Find where the given text appears and provide that cell's center as (x, y) coordinate. 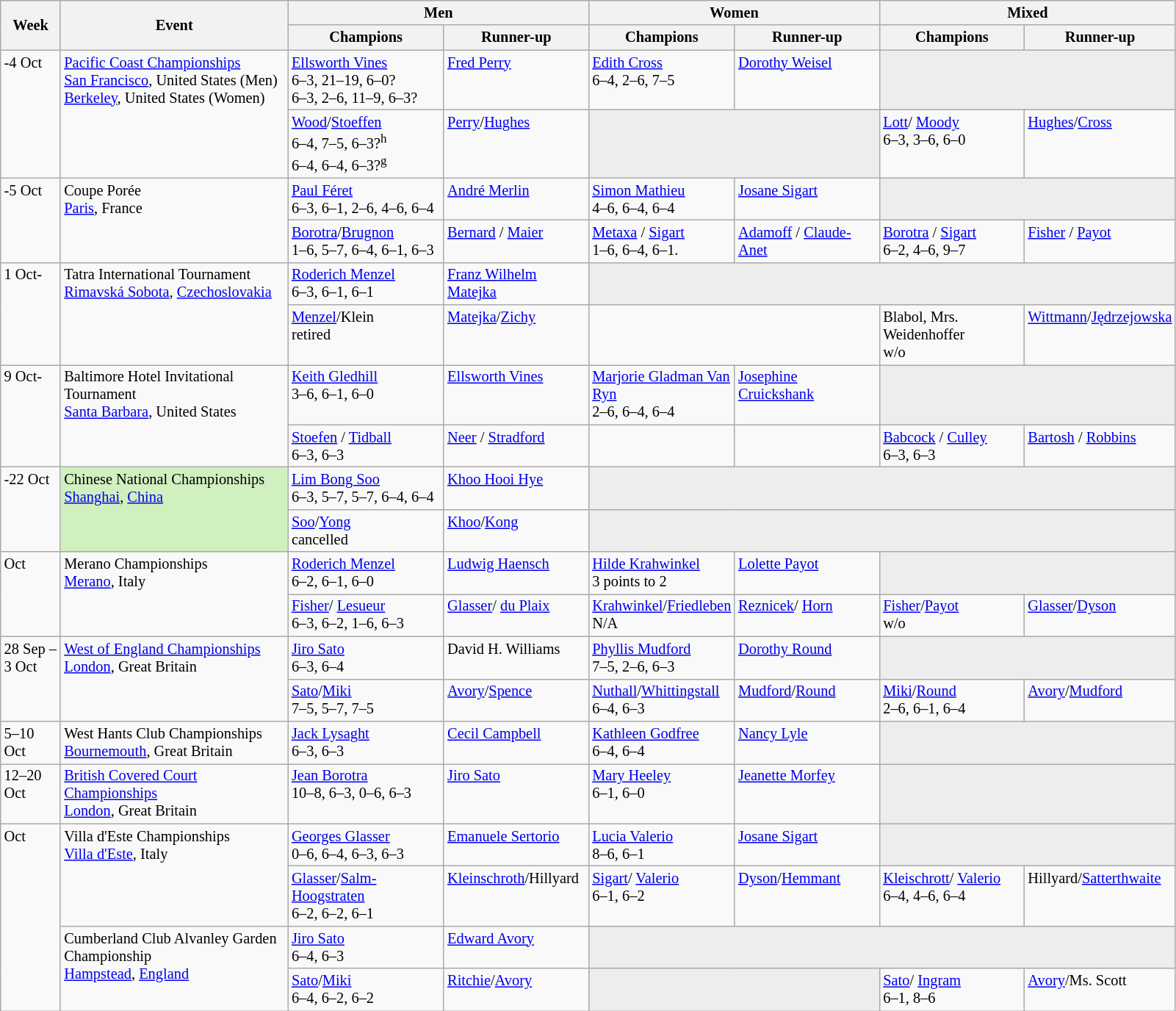
Baltimore Hotel Invitational TournamentSanta Barbara, United States (174, 416)
Josephine Cruickshank (807, 395)
Keith Gledhill3–6, 6–1, 6–0 (366, 395)
Lott/ Moody6–3, 3–6, 6–0 (952, 143)
Avory/Mudford (1100, 700)
Dorothy Round (807, 658)
Fisher/ Lesueur6–3, 6–2, 1–6, 6–3 (366, 615)
David H. Williams (516, 658)
Fisher / Payot (1100, 241)
Emanuele Sertorio (516, 845)
Mary Heeley6–1, 6–0 (661, 794)
1 Oct- (31, 313)
Roderich Menzel6–3, 6–1, 6–1 (366, 284)
Week (31, 25)
Men (438, 12)
West Hants Club ChampionshipsBournemouth, Great Britain (174, 742)
Dorothy Weisel (807, 80)
Kathleen Godfree6–4, 6–4 (661, 742)
Jiro Sato6–4, 6–3 (366, 947)
Bartosh / Robbins (1100, 446)
Jack Lysaght6–3, 6–3 (366, 742)
Cecil Campbell (516, 742)
Merano ChampionshipsMerano, Italy (174, 594)
British Covered Court ChampionshipsLondon, Great Britain (174, 794)
Stoefen / Tidball 6–3, 6–3 (366, 446)
Georges Glasser0–6, 6–4, 6–3, 6–3 (366, 845)
Glasser/Dyson (1100, 615)
Jiro Sato (516, 794)
Lolette Payot (807, 573)
Reznicek/ Horn (807, 615)
Event (174, 25)
Mudford/Round (807, 700)
Glasser/Salm-Hoogstraten6–2, 6–2, 6–1 (366, 896)
Perry/Hughes (516, 143)
Pacific Coast ChampionshipsSan Francisco, United States (Men)Berkeley, United States (Women) (174, 114)
Nancy Lyle (807, 742)
Hilde Krahwinkel3 points to 2 (661, 573)
Phyllis Mudford7–5, 2–6, 6–3 (661, 658)
Glasser/ du Plaix (516, 615)
Simon Mathieu4–6, 6–4, 6–4 (661, 199)
Avory/Ms. Scott (1100, 990)
9 Oct- (31, 416)
Tatra International TournamentRimavská Sobota, Czechoslovakia (174, 313)
Sato/Miki7–5, 5–7, 7–5 (366, 700)
Marjorie Gladman Van Ryn2–6, 6–4, 6–4 (661, 395)
Hillyard/Satterthwaite (1100, 896)
Edith Cross6–4, 2–6, 7–5 (661, 80)
Adamoff / Claude-Anet (807, 241)
Jiro Sato6–3, 6–4 (366, 658)
Mixed (1027, 12)
Khoo/Kong (516, 530)
Menzel/Kleinretired (366, 335)
Neer / Stradford (516, 446)
Sigart/ Valerio6–1, 6–2 (661, 896)
Cumberland Club Alvanley Garden ChampionshipHampstead, England (174, 968)
28 Sep – 3 Oct (31, 679)
-4 Oct (31, 114)
André Merlin (516, 199)
Ellsworth Vines6–3, 21–19, 6–0?6–3, 2–6, 11–9, 6–3? (366, 80)
-22 Oct (31, 510)
Kleischrott/ Valerio6–4, 4–6, 6–4 (952, 896)
Lim Bong Soo6–3, 5–7, 5–7, 6–4, 6–4 (366, 489)
Dyson/Hemmant (807, 896)
Chinese National ChampionshipsShanghai, China (174, 510)
Sato/ Ingram6–1, 8–6 (952, 990)
-5 Oct (31, 220)
Edward Avory (516, 947)
Jeanette Morfey (807, 794)
12–20 Oct (31, 794)
Bernard / Maier (516, 241)
Coupe PoréeParis, France (174, 220)
Soo/Yongcancelled (366, 530)
West of England ChampionshipsLondon, Great Britain (174, 679)
Babcock / Culley 6–3, 6–3 (952, 446)
Miki/Round2–6, 6–1, 6–4 (952, 700)
Nuthall/Whittingstall6–4, 6–3 (661, 700)
Paul Féret6–3, 6–1, 2–6, 4–6, 6–4 (366, 199)
Villa d'Este ChampionshipsVilla d'Este, Italy (174, 874)
Kleinschroth/Hillyard (516, 896)
Blabol, Mrs. Weidenhofferw/o (952, 335)
Hughes/Cross (1100, 143)
Matejka/Zichy (516, 335)
Ritchie/Avory (516, 990)
Ludwig Haensch (516, 573)
Khoo Hooi Hye (516, 489)
Fisher/Payotw/o (952, 615)
Wittmann/Jędrzejowska (1100, 335)
Borotra / Sigart6–2, 4–6, 9–7 (952, 241)
Roderich Menzel6–2, 6–1, 6–0 (366, 573)
Fred Perry (516, 80)
Wood/Stoeffen6–4, 7–5, 6–3?h6–4, 6–4, 6–3?g (366, 143)
Avory/Spence (516, 700)
Metaxa / Sigart1–6, 6–4, 6–1. (661, 241)
Jean Borotra10–8, 6–3, 0–6, 6–3 (366, 794)
5–10 Oct (31, 742)
Borotra/Brugnon1–6, 5–7, 6–4, 6–1, 6–3 (366, 241)
Sato/Miki6–4, 6–2, 6–2 (366, 990)
Lucia Valerio8–6, 6–1 (661, 845)
Franz Wilhelm Matejka (516, 284)
Ellsworth Vines (516, 395)
Krahwinkel/FriedlebenN/A (661, 615)
Women (734, 12)
